Scan for the cell matching the given text and deliver its (X, Y) coordinate at center. 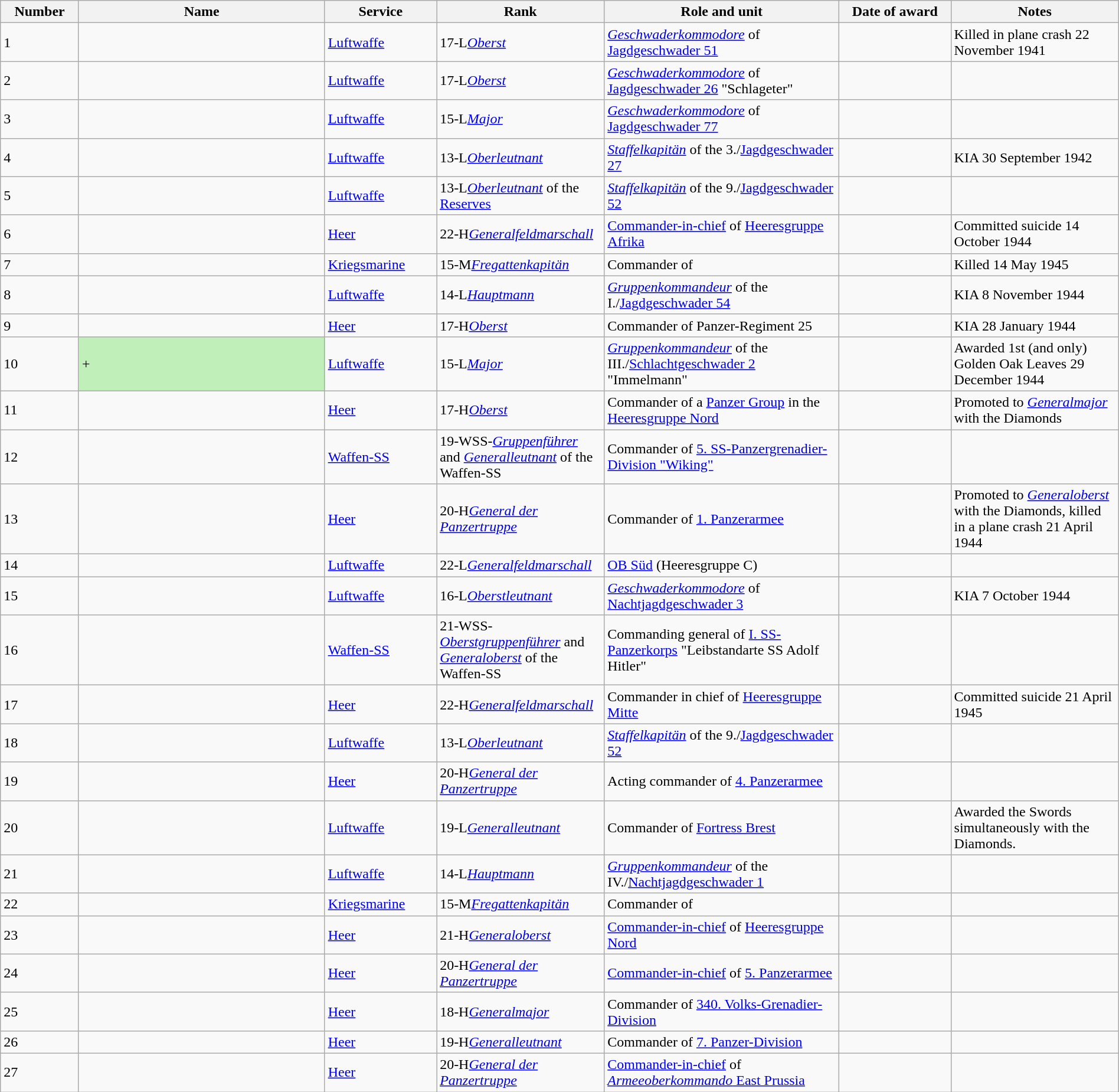
Committed suicide 14 October 1944 (1035, 234)
18 (40, 743)
Date of award (895, 12)
Commander of Fortress Brest (722, 828)
Committed suicide 21 April 1945 (1035, 705)
Gruppenkommandeur of the IV./Nachtjagdgeschwader 1 (722, 874)
19-HGeneralleutnant (521, 1042)
19 (40, 782)
13-LOberleutnant of the Reserves (521, 196)
Geschwaderkommodore of Nachtjagdgeschwader 3 (722, 596)
25 (40, 1012)
Number (40, 12)
Awarded the Swords simultaneously with the Diamonds. (1035, 828)
26 (40, 1042)
Geschwaderkommodore of Jagdgeschwader 26 "Schlageter" (722, 80)
13 (40, 519)
1 (40, 42)
7 (40, 264)
9 (40, 325)
16-LOberstleutnant (521, 596)
Gruppenkommandeur of the I./Jagdgeschwader 54 (722, 295)
16 (40, 650)
10 (40, 364)
Promoted to Generalmajor with the Diamonds (1035, 410)
Killed 14 May 1945 (1035, 264)
KIA 8 November 1944 (1035, 295)
Commanding general of I. SS-Panzerkorps "Leibstandarte SS Adolf Hitler" (722, 650)
8 (40, 295)
20 (40, 828)
Commander of 340. Volks-Grenadier-Division (722, 1012)
21-WSS-Oberstgruppenführer and Generaloberst of the Waffen-SS (521, 650)
19-WSS-Gruppenführer and Generalleutnant of the Waffen-SS (521, 457)
15 (40, 596)
17 (40, 705)
Gruppenkommandeur of the III./Schlachtgeschwader 2 "Immelmann" (722, 364)
Commander of a Panzer Group in the Heeresgruppe Nord (722, 410)
Commander of 1. Panzerarmee (722, 519)
Commander-in-chief of Heeresgruppe Afrika (722, 234)
19-LGeneralleutnant (521, 828)
KIA 7 October 1944 (1035, 596)
4 (40, 157)
22-LGeneralfeldmarschall (521, 565)
Service (380, 12)
3 (40, 119)
23 (40, 935)
Commander-in-chief of Armeeoberkommando East Prussia (722, 1072)
Commander of 5. SS-Panzergrenadier-Division "Wiking" (722, 457)
11 (40, 410)
21 (40, 874)
18-HGeneralmajor (521, 1012)
Awarded 1st (and only) Golden Oak Leaves 29 December 1944 (1035, 364)
22 (40, 904)
21-HGeneraloberst (521, 935)
Geschwaderkommodore of Jagdgeschwader 51 (722, 42)
Commander-in-chief of Heeresgruppe Nord (722, 935)
KIA 30 September 1942 (1035, 157)
Notes (1035, 12)
+ (202, 364)
Acting commander of 4. Panzerarmee (722, 782)
24 (40, 973)
27 (40, 1072)
5 (40, 196)
OB Süd (Heeresgruppe C) (722, 565)
12 (40, 457)
6 (40, 234)
14 (40, 565)
Commander of Panzer-Regiment 25 (722, 325)
Killed in plane crash 22 November 1941 (1035, 42)
KIA 28 January 1944 (1035, 325)
Role and unit (722, 12)
Commander of 7. Panzer-Division (722, 1042)
Promoted to Generaloberst with the Diamonds, killed in a plane crash 21 April 1944 (1035, 519)
Name (202, 12)
Geschwaderkommodore of Jagdgeschwader 77 (722, 119)
Staffelkapitän of the 3./Jagdgeschwader 27 (722, 157)
Rank (521, 12)
2 (40, 80)
Commander-in-chief of 5. Panzerarmee (722, 973)
Commander in chief of Heeresgruppe Mitte (722, 705)
